Return the [X, Y] coordinate for the center point of the cell that contains the specified text.  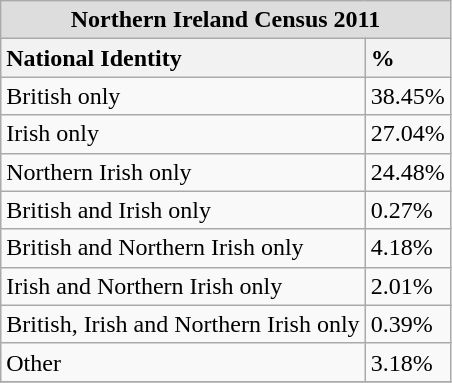
National Identity [183, 58]
Northern Ireland Census 2011 [226, 20]
Irish only [183, 134]
4.18% [408, 248]
British and Irish only [183, 210]
Northern Irish only [183, 172]
0.39% [408, 324]
2.01% [408, 286]
British only [183, 96]
British, Irish and Northern Irish only [183, 324]
3.18% [408, 362]
0.27% [408, 210]
% [408, 58]
British and Northern Irish only [183, 248]
24.48% [408, 172]
Other [183, 362]
Irish and Northern Irish only [183, 286]
27.04% [408, 134]
38.45% [408, 96]
